For the text-containing cell, return its midpoint in (X, Y) coordinate format. 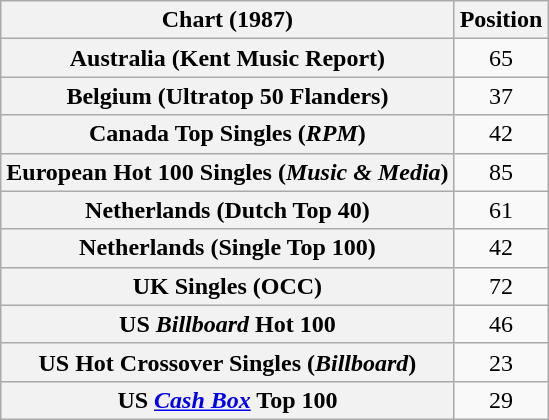
23 (501, 362)
UK Singles (OCC) (228, 286)
Chart (1987) (228, 20)
46 (501, 324)
US Hot Crossover Singles (Billboard) (228, 362)
Netherlands (Dutch Top 40) (228, 210)
37 (501, 96)
Belgium (Ultratop 50 Flanders) (228, 96)
29 (501, 400)
Netherlands (Single Top 100) (228, 248)
Australia (Kent Music Report) (228, 58)
US Cash Box Top 100 (228, 400)
Position (501, 20)
European Hot 100 Singles (Music & Media) (228, 172)
61 (501, 210)
65 (501, 58)
US Billboard Hot 100 (228, 324)
85 (501, 172)
Canada Top Singles (RPM) (228, 134)
72 (501, 286)
